Pinpoint the cell where the given text exists, returning its [x, y] midpoint coordinate. 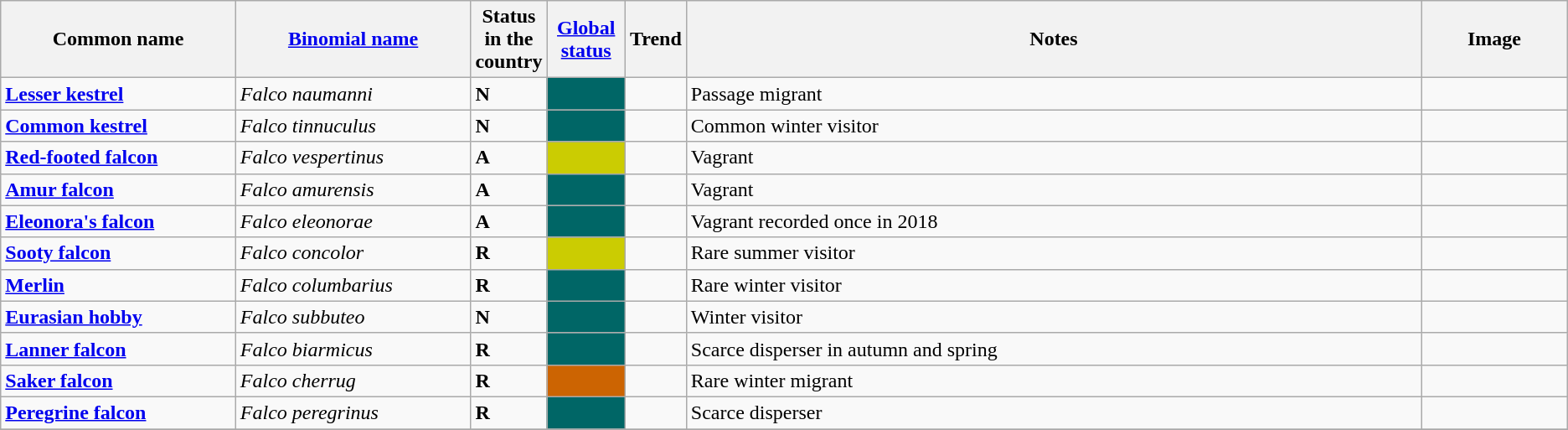
Image [1494, 39]
Notes [1054, 39]
Trend [655, 39]
Global status [586, 39]
Falco tinnuculus [353, 126]
Falco biarmicus [353, 349]
Lesser kestrel [119, 94]
Status in the country [509, 39]
Eurasian hobby [119, 317]
Binomial name [353, 39]
Rare winter visitor [1054, 285]
Falco amurensis [353, 189]
Passage migrant [1054, 94]
Rare summer visitor [1054, 253]
Falco columbarius [353, 285]
Amur falcon [119, 189]
Falco cherrug [353, 381]
Common kestrel [119, 126]
Peregrine falcon [119, 412]
Falco peregrinus [353, 412]
Falco vespertinus [353, 158]
Saker falcon [119, 381]
Rare winter migrant [1054, 381]
Falco eleonorae [353, 221]
Falco subbuteo [353, 317]
Lanner falcon [119, 349]
Red-footed falcon [119, 158]
Falco concolor [353, 253]
Winter visitor [1054, 317]
Scarce disperser [1054, 412]
Common name [119, 39]
Scarce disperser in autumn and spring [1054, 349]
Sooty falcon [119, 253]
Common winter visitor [1054, 126]
Eleonora's falcon [119, 221]
Falco naumanni [353, 94]
Merlin [119, 285]
Vagrant recorded once in 2018 [1054, 221]
